Return (x, y) of the center of cell containing provided text 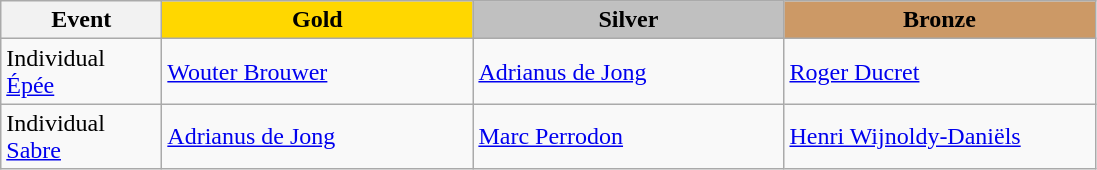
Gold (318, 20)
Henri Wijnoldy-Daniëls (940, 136)
Bronze (940, 20)
Event (82, 20)
Wouter Brouwer (318, 72)
Roger Ducret (940, 72)
Marc Perrodon (628, 136)
Silver (628, 20)
Individual Épée (82, 72)
Individual Sabre (82, 136)
